For the text-containing cell, return its midpoint in [x, y] coordinate format. 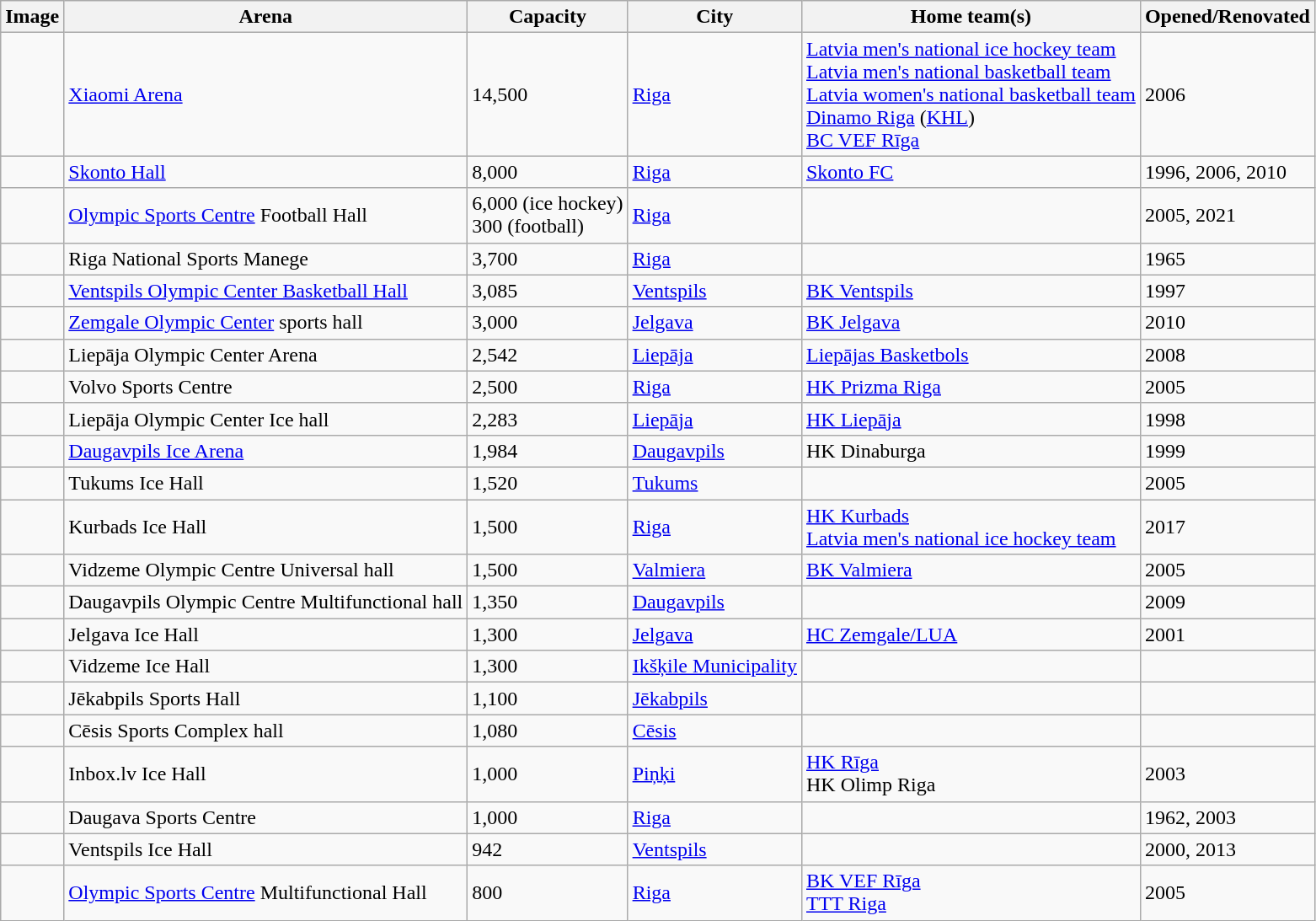
800 [548, 893]
1998 [1227, 419]
HK KurbadsLatvia men's national ice hockey team [971, 526]
1,984 [548, 451]
2000, 2013 [1227, 849]
Tukums [714, 483]
942 [548, 849]
Daugavpils Olympic Centre Multifunctional hall [266, 602]
Volvo Sports Centre [266, 387]
Olympic Sports Centre Football Hall [266, 216]
Vidzeme Olympic Centre Universal hall [266, 570]
14,500 [548, 94]
Ikšķile Municipality [714, 667]
Liepāja Olympic Center Ice hall [266, 419]
BK Jelgava [971, 323]
Tukums Ice Hall [266, 483]
Jēkabpils [714, 699]
Capacity [548, 17]
3,700 [548, 259]
Ventspils Ice Hall [266, 849]
Daugavpils Ice Arena [266, 451]
2003 [1227, 774]
2,500 [548, 387]
City [714, 17]
2008 [1227, 355]
1,100 [548, 699]
BK Valmiera [971, 570]
Liepājas Basketbols [971, 355]
Vidzeme Ice Hall [266, 667]
Cēsis [714, 731]
Daugava Sports Centre [266, 817]
Ventspils Olympic Center Basketball Hall [266, 291]
2017 [1227, 526]
1999 [1227, 451]
Opened/Renovated [1227, 17]
Piņķi [714, 774]
Xiaomi Arena [266, 94]
2,283 [548, 419]
HC Zemgale/LUA [971, 635]
HK RīgaHK Olimp Riga [971, 774]
2010 [1227, 323]
2,542 [548, 355]
1962, 2003 [1227, 817]
Cēsis Sports Complex hall [266, 731]
Skonto FC [971, 172]
2009 [1227, 602]
Liepāja Olympic Center Arena [266, 355]
Riga National Sports Manege [266, 259]
Latvia men's national ice hockey teamLatvia men's national basketball teamLatvia women's national basketball teamDinamo Riga (KHL)BC VEF Rīga [971, 94]
Jēkabpils Sports Hall [266, 699]
1,520 [548, 483]
8,000 [548, 172]
BK Ventspils [971, 291]
1,080 [548, 731]
1996, 2006, 2010 [1227, 172]
1,350 [548, 602]
BK VEF RīgaTTT Riga [971, 893]
2006 [1227, 94]
Skonto Hall [266, 172]
HK Dinaburga [971, 451]
Image [32, 17]
Zemgale Olympic Center sports hall [266, 323]
1965 [1227, 259]
Inbox.lv Ice Hall [266, 774]
2005, 2021 [1227, 216]
Kurbads Ice Hall [266, 526]
HK Liepāja [971, 419]
Home team(s) [971, 17]
Olympic Sports Centre Multifunctional Hall [266, 893]
Jelgava Ice Hall [266, 635]
1997 [1227, 291]
Valmiera [714, 570]
HK Prizma Riga [971, 387]
3,085 [548, 291]
6,000 (ice hockey)300 (football) [548, 216]
Arena [266, 17]
2001 [1227, 635]
3,000 [548, 323]
